Locate the cell with the specified text and output its (x, y) center coordinate. 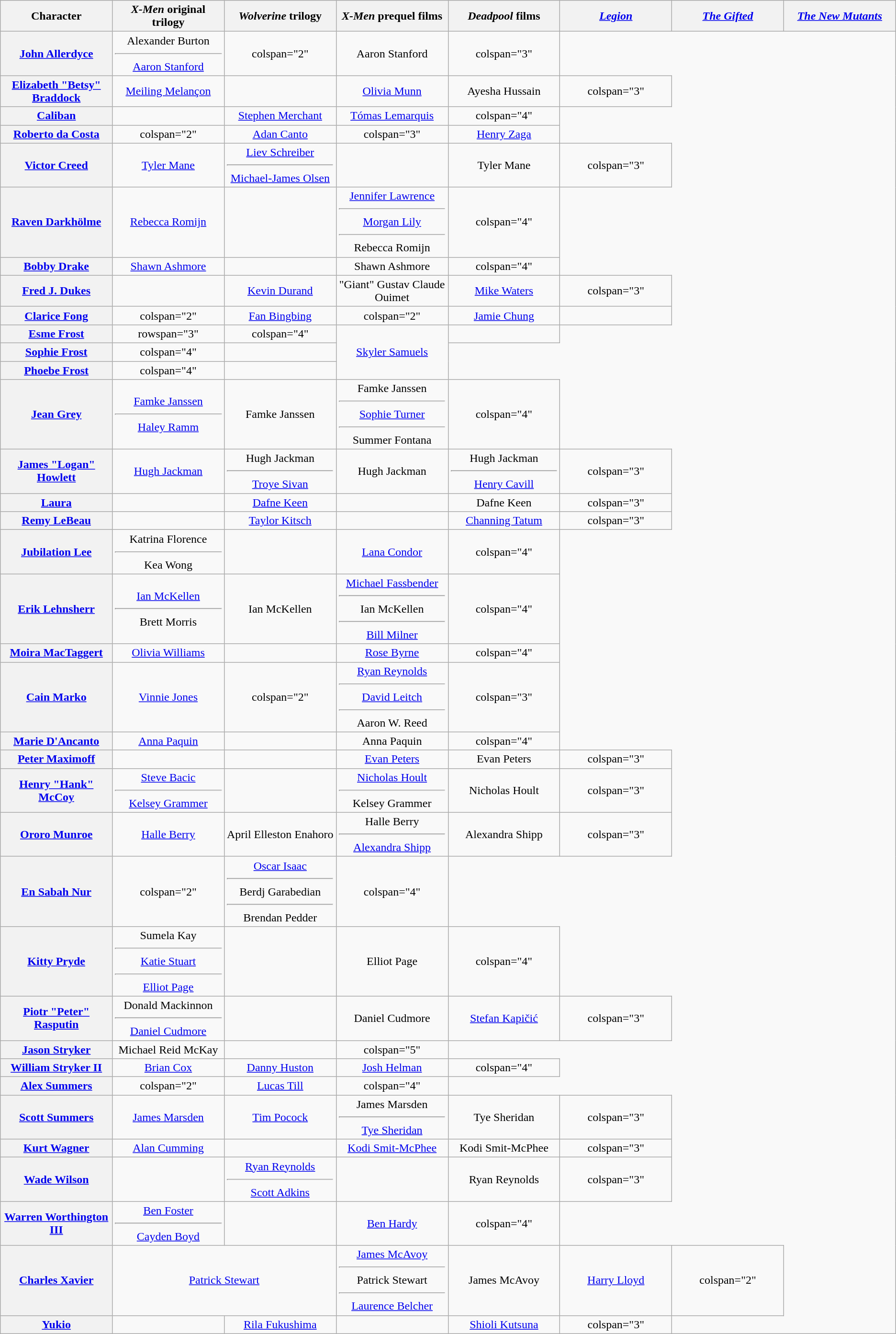
Caliban (56, 116)
Jean Grey (56, 415)
Vinnie Jones (168, 697)
James MarsdenTye Sheridan (392, 1117)
Wolverine trilogy (280, 16)
"Giant" Gustav Claude Ouimet (392, 291)
Jennifer LawrenceMorgan LilyRebecca Romijn (392, 222)
Famke Janssen (280, 415)
Donald MackinnonDaniel Cudmore (168, 1018)
Phoebe Frost (56, 370)
Fred J. Dukes (56, 291)
Nicholas Hoult (504, 790)
The Gifted (728, 16)
The New Mutants (840, 16)
Mike Waters (504, 291)
X-Men prequel films (392, 16)
Yukio (56, 1324)
X-Men original trilogy (168, 16)
Harry Lloyd (616, 1280)
Jubilation Lee (56, 552)
Liev SchreiberMichael-James Olsen (280, 165)
Alexander BurtonAaron Stanford (168, 54)
Ian McKellen (280, 609)
Wade Wilson (56, 1179)
Bobby Drake (56, 266)
Katrina FlorenceKea Wong (168, 552)
Tim Pocock (280, 1117)
Halle Berry (168, 834)
Deadpool films (504, 16)
James McAvoy (504, 1280)
Ben Hardy (392, 1223)
Rila Fukushima (280, 1324)
Taylor Kitsch (280, 521)
Stephen Merchant (280, 116)
Elliot Page (392, 961)
Henry "Hank" McCoy (56, 790)
Henry Zaga (504, 134)
Skyler Samuels (392, 352)
Meiling Melançon (168, 91)
Ryan Reynolds (504, 1179)
John Allerdyce (56, 54)
Stefan Kapičić (504, 1018)
Daniel Cudmore (392, 1018)
Steve BacicKelsey Grammer (168, 790)
Ryan ReynoldsDavid LeitchAaron W. Reed (392, 697)
Alexandra Shipp (504, 834)
Elizabeth "Betsy" Braddock (56, 91)
Marie D'Ancanto (56, 741)
Warren Worthington III (56, 1223)
Kevin Durand (280, 291)
James "Logan" Howlett (56, 471)
Michael Reid McKay (168, 1050)
Brian Cox (168, 1068)
Piotr "Peter" Rasputin (56, 1018)
Halle BerryAlexandra Shipp (392, 834)
Adan Canto (280, 134)
Ben FosterCayden Boyd (168, 1223)
Charles Xavier (56, 1280)
Olivia Munn (392, 91)
Nicholas HoultKelsey Grammer (392, 790)
En Sabah Nur (56, 891)
Laura (56, 503)
Hugh JackmanHenry Cavill (504, 471)
Ian McKellenBrett Morris (168, 609)
Moira MacTaggert (56, 653)
Clarice Fong (56, 315)
Kitty Pryde (56, 961)
Jason Stryker (56, 1050)
Roberto da Costa (56, 134)
Sumela KayKatie StuartElliot Page (168, 961)
Famke JanssenHaley Ramm (168, 415)
Aaron Stanford (392, 54)
Remy LeBeau (56, 521)
colspan="5" (392, 1050)
Danny Huston (280, 1068)
Jamie Chung (504, 315)
Rebecca Romijn (168, 222)
James Marsden (168, 1117)
Scott Summers (56, 1117)
Channing Tatum (504, 521)
Ayesha Hussain (504, 91)
rowspan="3" (168, 334)
Erik Lehnsherr (56, 609)
Lana Condor (392, 552)
Josh Helman (392, 1068)
Victor Creed (56, 165)
Alex Summers (56, 1086)
Famke JanssenSophie TurnerSummer Fontana (392, 415)
Olivia Williams (168, 653)
William Stryker II (56, 1068)
Kurt Wagner (56, 1148)
Fan Bingbing (280, 315)
Hugh JackmanTroye Sivan (280, 471)
Raven Darkhölme (56, 222)
Oscar IsaacBerdj GarabedianBrendan Pedder (280, 891)
Michael FassbenderIan McKellenBill Milner (392, 609)
Shioli Kutsuna (504, 1324)
Sophie Frost (56, 352)
Ororo Munroe (56, 834)
Rose Byrne (392, 653)
Character (56, 16)
April Elleston Enahoro (280, 834)
Alan Cumming (168, 1148)
Cain Marko (56, 697)
James McAvoyPatrick StewartLaurence Belcher (392, 1280)
Patrick Stewart (224, 1280)
Legion (616, 16)
Tómas Lemarquis (392, 116)
Peter Maximoff (56, 759)
Ryan ReynoldsScott Adkins (280, 1179)
Tye Sheridan (504, 1117)
Lucas Till (280, 1086)
Esme Frost (56, 334)
